From the cell containing the given text, extract its center point as [X, Y] coordinate. 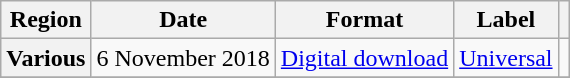
Label [506, 20]
Date [183, 20]
Digital download [364, 58]
6 November 2018 [183, 58]
Various [46, 58]
Universal [506, 58]
Region [46, 20]
Format [364, 20]
